Return the (x, y) coordinate for the center point of the cell that contains the specified text.  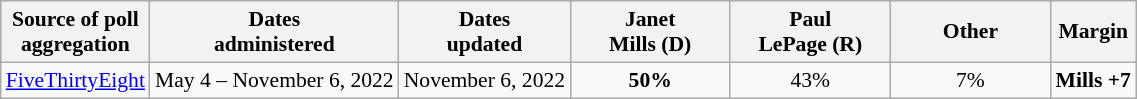
Margin (1092, 32)
Other (970, 32)
Source of pollaggregation (76, 32)
JanetMills (D) (650, 32)
November 6, 2022 (484, 80)
Mills +7 (1092, 80)
Datesupdated (484, 32)
50% (650, 80)
Datesadministered (274, 32)
FiveThirtyEight (76, 80)
43% (810, 80)
May 4 – November 6, 2022 (274, 80)
7% (970, 80)
PaulLePage (R) (810, 32)
